From the cell containing the given text, extract its center point as (X, Y) coordinate. 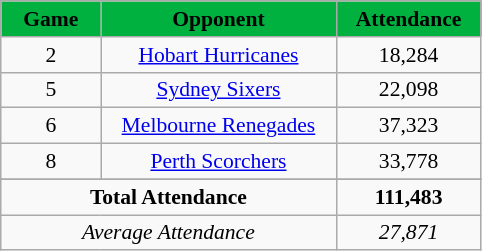
18,284 (408, 55)
2 (51, 55)
22,098 (408, 90)
8 (51, 162)
Perth Scorchers (218, 162)
Game (51, 19)
6 (51, 126)
37,323 (408, 126)
Sydney Sixers (218, 90)
Average Attendance (168, 233)
Melbourne Renegades (218, 126)
Hobart Hurricanes (218, 55)
Opponent (218, 19)
Attendance (408, 19)
33,778 (408, 162)
5 (51, 90)
Total Attendance (168, 197)
27,871 (408, 233)
111,483 (408, 197)
